Determine the [X, Y] coordinate at the center of the cell enclosing the given text.  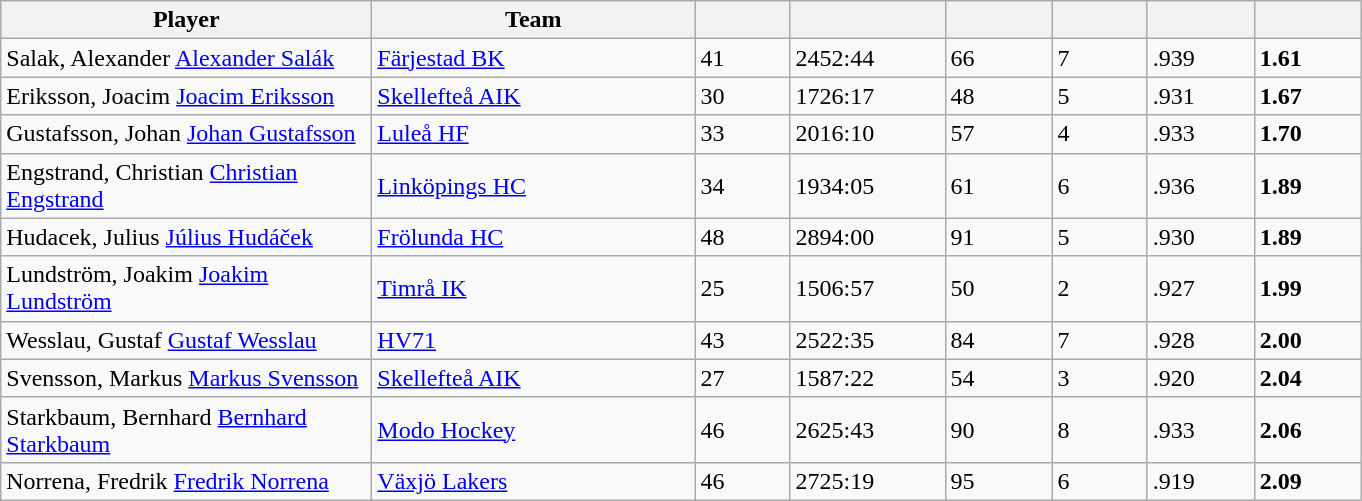
66 [998, 58]
Linköpings HC [534, 186]
54 [998, 378]
Hudacek, Julius Július Hudáček [186, 237]
1.67 [1308, 96]
41 [742, 58]
Team [534, 20]
2016:10 [868, 134]
Timrå IK [534, 288]
34 [742, 186]
1.61 [1308, 58]
27 [742, 378]
Engstrand, Christian Christian Engstrand [186, 186]
Starkbaum, Bernhard Bernhard Starkbaum [186, 430]
84 [998, 340]
.931 [1200, 96]
Färjestad BK [534, 58]
1934:05 [868, 186]
95 [998, 481]
2.04 [1308, 378]
Växjö Lakers [534, 481]
Luleå HF [534, 134]
.936 [1200, 186]
91 [998, 237]
1.70 [1308, 134]
2.09 [1308, 481]
2725:19 [868, 481]
Frölunda HC [534, 237]
1587:22 [868, 378]
1506:57 [868, 288]
Player [186, 20]
50 [998, 288]
2 [1100, 288]
Modo Hockey [534, 430]
Lundström, Joakim Joakim Lundström [186, 288]
Svensson, Markus Markus Svensson [186, 378]
25 [742, 288]
1726:17 [868, 96]
8 [1100, 430]
Gustafsson, Johan Johan Gustafsson [186, 134]
2522:35 [868, 340]
.939 [1200, 58]
33 [742, 134]
43 [742, 340]
2.06 [1308, 430]
Salak, Alexander Alexander Salák [186, 58]
Wesslau, Gustaf Gustaf Wesslau [186, 340]
2894:00 [868, 237]
1.99 [1308, 288]
4 [1100, 134]
.919 [1200, 481]
3 [1100, 378]
.928 [1200, 340]
.920 [1200, 378]
57 [998, 134]
.930 [1200, 237]
2452:44 [868, 58]
HV71 [534, 340]
30 [742, 96]
Eriksson, Joacim Joacim Eriksson [186, 96]
61 [998, 186]
.927 [1200, 288]
Norrena, Fredrik Fredrik Norrena [186, 481]
2.00 [1308, 340]
90 [998, 430]
2625:43 [868, 430]
